Scan for the cell matching the given text and deliver its [x, y] coordinate at center. 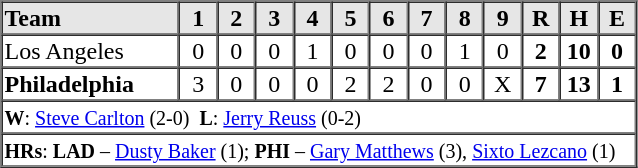
Team [91, 18]
10 [579, 50]
HRs: LAD – Dusty Baker (1); PHI – Gary Matthews (3), Sixto Lezcano (1) [319, 150]
8 [465, 18]
E [617, 18]
4 [312, 18]
5 [350, 18]
R [541, 18]
X [503, 84]
13 [579, 84]
9 [503, 18]
Los Angeles [91, 50]
W: Steve Carlton (2-0) L: Jerry Reuss (0-2) [319, 116]
6 [388, 18]
Philadelphia [91, 84]
H [579, 18]
